Return the [X, Y] coordinate for the center point of the cell that contains the specified text.  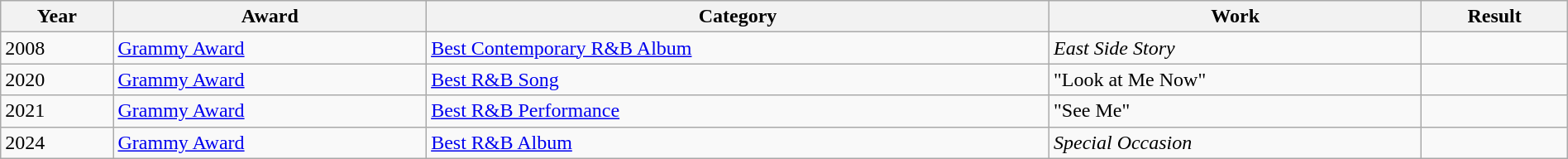
2024 [57, 142]
Special Occasion [1235, 142]
Best R&B Album [738, 142]
Best R&B Performance [738, 111]
Best R&B Song [738, 79]
"Look at Me Now" [1235, 79]
Category [738, 17]
East Side Story [1235, 48]
2008 [57, 48]
Award [270, 17]
Work [1235, 17]
Result [1494, 17]
2020 [57, 79]
2021 [57, 111]
Best Contemporary R&B Album [738, 48]
"See Me" [1235, 111]
Year [57, 17]
